Find where the given text appears and provide that cell's center as [x, y] coordinate. 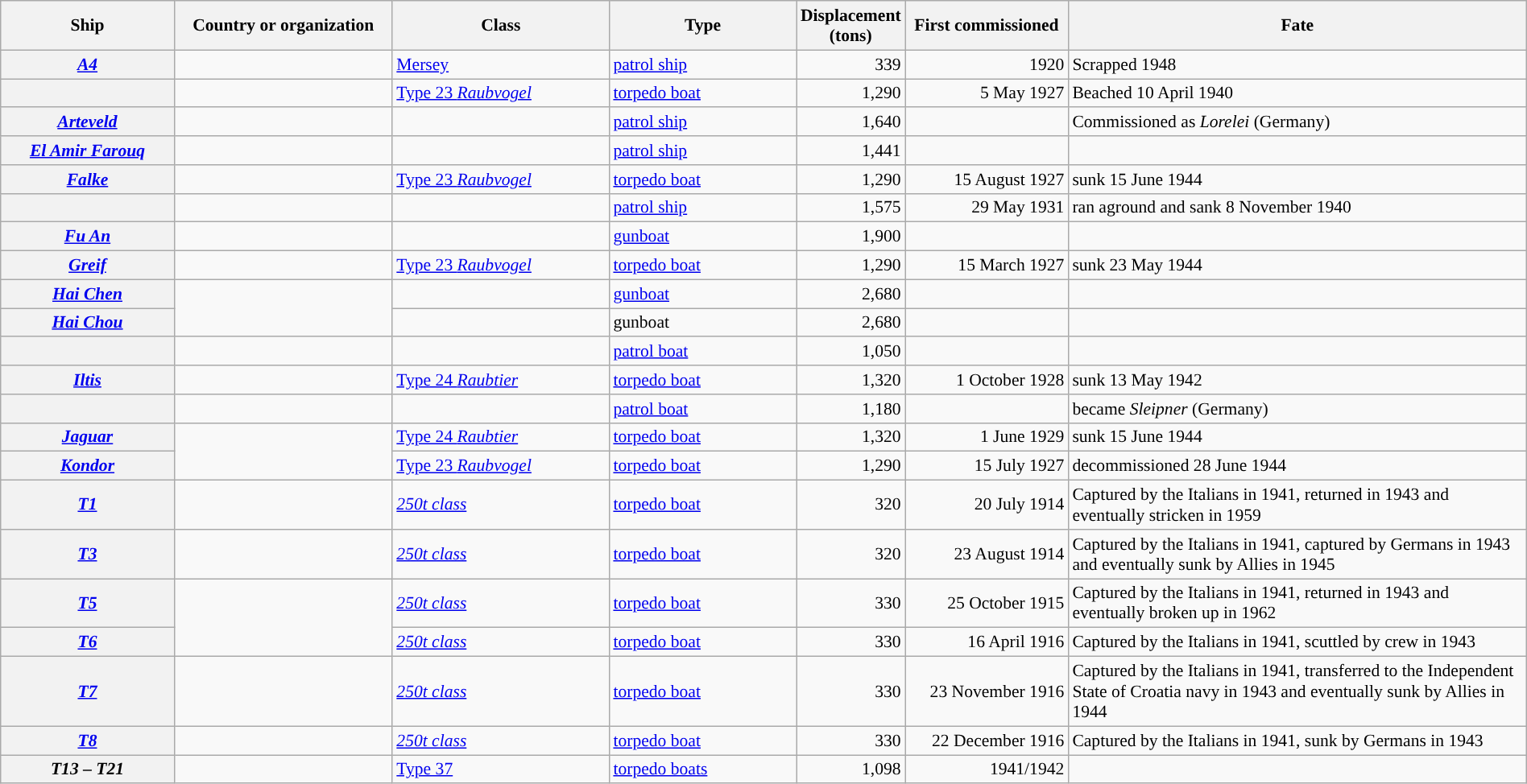
Captured by the Italians in 1941, returned in 1943 and eventually broken up in 1962 [1297, 604]
1,098 [850, 770]
Type [702, 26]
Greif [87, 266]
29 May 1931 [987, 208]
Scrapped 1948 [1297, 64]
1941/1942 [987, 770]
Ship [87, 26]
339 [850, 64]
Arteveld [87, 122]
15 March 1927 [987, 266]
5 May 1927 [987, 93]
T3 [87, 554]
15 August 1927 [987, 179]
Falke [87, 179]
Fu An [87, 237]
ran aground and sank 8 November 1940 [1297, 208]
Captured by the Italians in 1941, captured by Germans in 1943 and eventually sunk by Allies in 1945 [1297, 554]
Beached 10 April 1940 [1297, 93]
T5 [87, 604]
El Amir Farouq [87, 151]
1,180 [850, 409]
1,050 [850, 352]
Captured by the Italians in 1941, returned in 1943 and eventually stricken in 1959 [1297, 505]
T8 [87, 741]
25 October 1915 [987, 604]
decommissioned 28 June 1944 [1297, 466]
Fate [1297, 26]
T1 [87, 505]
Iltis [87, 380]
Mersey [501, 64]
1,640 [850, 122]
1,900 [850, 237]
torpedo boats [702, 770]
T7 [87, 692]
became Sleipner (Germany) [1297, 409]
Kondor [87, 466]
Captured by the Italians in 1941, transferred to the Independent State of Croatia navy in 1943 and eventually sunk by Allies in 1944 [1297, 692]
Commissioned as Lorelei (Germany) [1297, 122]
23 August 1914 [987, 554]
Jaguar [87, 437]
1,575 [850, 208]
23 November 1916 [987, 692]
Displacement (tons) [850, 26]
20 July 1914 [987, 505]
Hai Chou [87, 323]
22 December 1916 [987, 741]
1 October 1928 [987, 380]
16 April 1916 [987, 642]
First commissioned [987, 26]
1920 [987, 64]
Hai Chen [87, 294]
sunk 13 May 1942 [1297, 380]
1 June 1929 [987, 437]
1,441 [850, 151]
15 July 1927 [987, 466]
T6 [87, 642]
Type 37 [501, 770]
Captured by the Italians in 1941, scuttled by crew in 1943 [1297, 642]
Captured by the Italians in 1941, sunk by Germans in 1943 [1297, 741]
sunk 23 May 1944 [1297, 266]
Country or organization [283, 26]
Class [501, 26]
T13 – T21 [87, 770]
A4 [87, 64]
